Determine the (X, Y) coordinate at the center of the cell enclosing the given text.  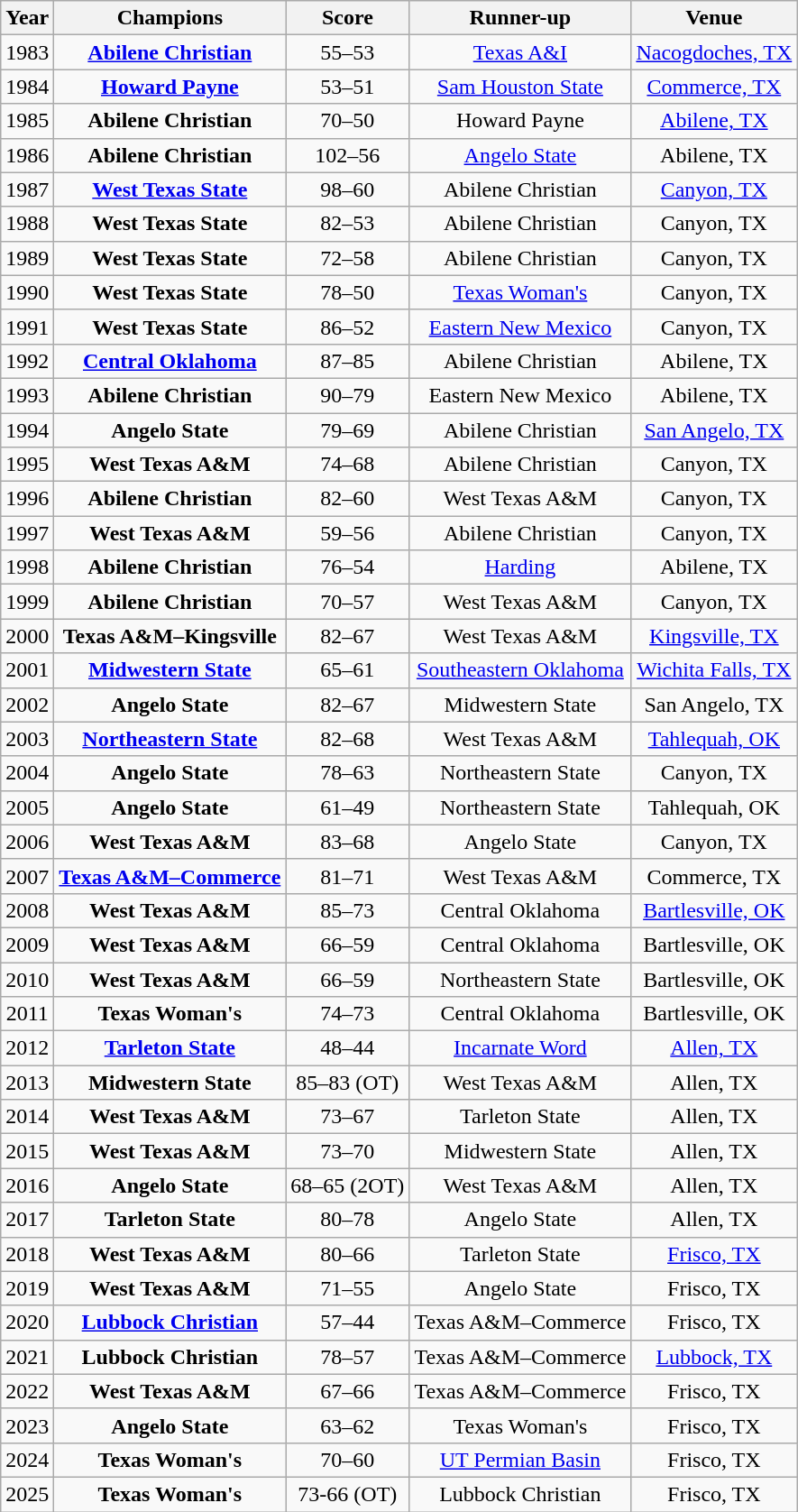
2022 (27, 1391)
Sam Houston State (520, 87)
67–66 (348, 1391)
53–51 (348, 87)
73–67 (348, 1117)
73-66 (OT) (348, 1494)
61–49 (348, 807)
48–44 (348, 1048)
2014 (27, 1117)
80–78 (348, 1220)
78–57 (348, 1357)
78–50 (348, 292)
1992 (27, 361)
63–62 (348, 1425)
Score (348, 18)
1998 (27, 567)
76–54 (348, 567)
2005 (27, 807)
2009 (27, 945)
2024 (27, 1460)
79–69 (348, 430)
2017 (27, 1220)
Wichita Falls, TX (714, 670)
2013 (27, 1083)
1996 (27, 499)
2006 (27, 842)
2011 (27, 1014)
82–53 (348, 224)
2016 (27, 1185)
1984 (27, 87)
1986 (27, 155)
57–44 (348, 1323)
85–83 (OT) (348, 1083)
1985 (27, 121)
Lubbock, TX (714, 1357)
102–56 (348, 155)
1991 (27, 327)
1994 (27, 430)
Runner-up (520, 18)
Kingsville, TX (714, 636)
2007 (27, 876)
2015 (27, 1151)
Venue (714, 18)
Year (27, 18)
Incarnate Word (520, 1048)
80–66 (348, 1254)
2002 (27, 705)
83–68 (348, 842)
74–73 (348, 1014)
2010 (27, 979)
73–70 (348, 1151)
74–68 (348, 465)
2023 (27, 1425)
Champions (170, 18)
Texas A&I (520, 52)
2021 (27, 1357)
Southeastern Oklahoma (520, 670)
1993 (27, 395)
Texas A&M–Kingsville (170, 636)
82–68 (348, 739)
70–57 (348, 602)
85–73 (348, 910)
2008 (27, 910)
2019 (27, 1288)
65–61 (348, 670)
1988 (27, 224)
1995 (27, 465)
72–58 (348, 258)
87–85 (348, 361)
Nacogdoches, TX (714, 52)
98–60 (348, 189)
2000 (27, 636)
90–79 (348, 395)
59–56 (348, 533)
70–60 (348, 1460)
86–52 (348, 327)
1990 (27, 292)
2004 (27, 773)
71–55 (348, 1288)
1999 (27, 602)
1983 (27, 52)
68–65 (2OT) (348, 1185)
70–50 (348, 121)
2012 (27, 1048)
81–71 (348, 876)
1989 (27, 258)
78–63 (348, 773)
2020 (27, 1323)
2018 (27, 1254)
2025 (27, 1494)
1987 (27, 189)
2003 (27, 739)
1997 (27, 533)
2001 (27, 670)
82–60 (348, 499)
55–53 (348, 52)
UT Permian Basin (520, 1460)
Harding (520, 567)
